Provide the (x, y) coordinate of the cell's center where the given text is located.  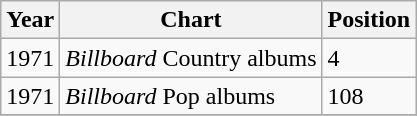
Position (369, 20)
Year (30, 20)
Billboard Pop albums (191, 96)
108 (369, 96)
Chart (191, 20)
Billboard Country albums (191, 58)
4 (369, 58)
